Output the (X, Y) coordinate of the center of the cell containing the given text.  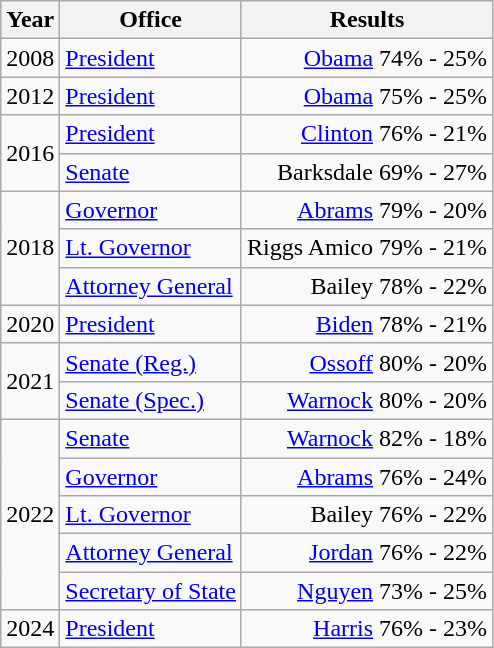
Warnock 80% - 20% (366, 400)
Senate (Reg.) (151, 362)
Harris 76% - 23% (366, 629)
2022 (30, 514)
Clinton 76% - 21% (366, 134)
2021 (30, 381)
2020 (30, 324)
Bailey 76% - 22% (366, 515)
Abrams 79% - 20% (366, 210)
Jordan 76% - 22% (366, 553)
2016 (30, 153)
Year (30, 20)
Nguyen 73% - 25% (366, 591)
Bailey 78% - 22% (366, 286)
2012 (30, 96)
Senate (Spec.) (151, 400)
2024 (30, 629)
Barksdale 69% - 27% (366, 172)
Office (151, 20)
Biden 78% - 21% (366, 324)
Riggs Amico 79% - 21% (366, 248)
Warnock 82% - 18% (366, 438)
Abrams 76% - 24% (366, 477)
Results (366, 20)
Obama 75% - 25% (366, 96)
2018 (30, 248)
Obama 74% - 25% (366, 58)
2008 (30, 58)
Secretary of State (151, 591)
Ossoff 80% - 20% (366, 362)
